Capture the cell that displays the provided text and extract its (x, y) central coordinate. 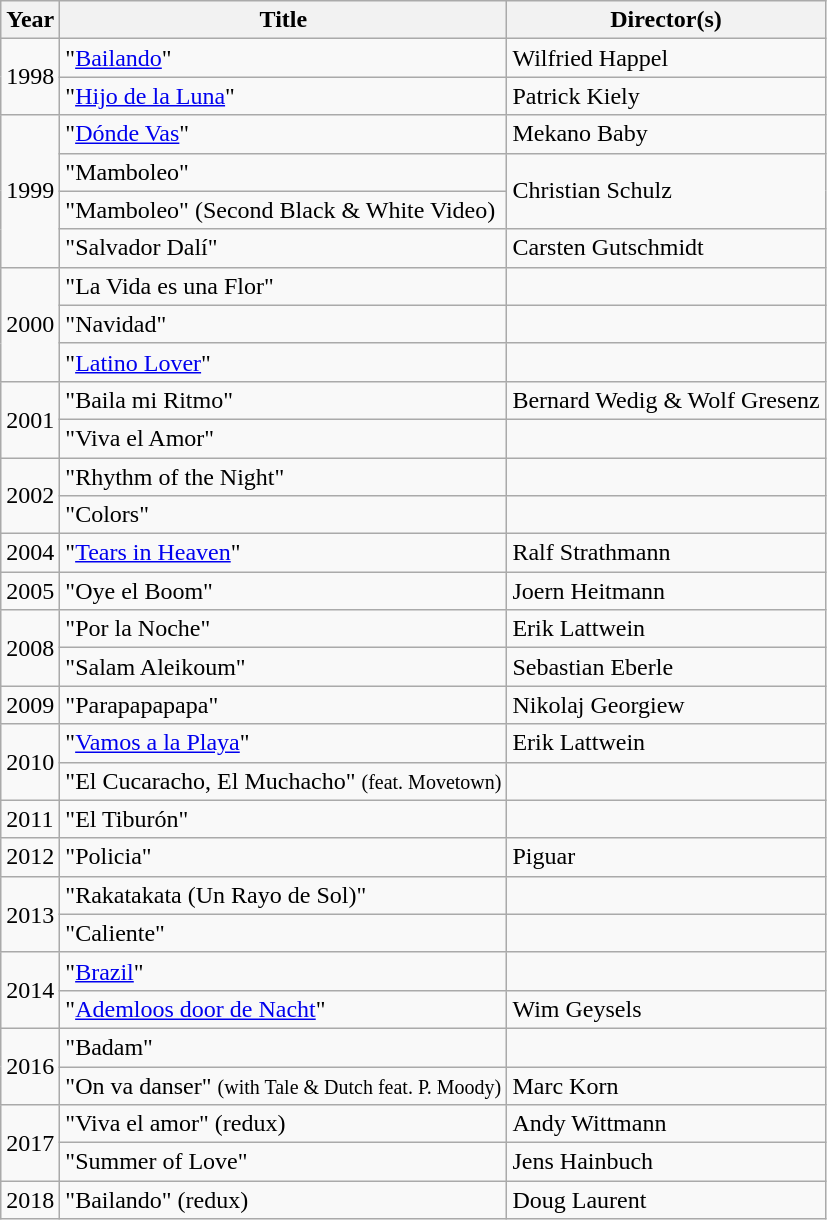
"Ademloos door de Nacht" (284, 1009)
2000 (30, 324)
Mekano Baby (666, 134)
Piguar (666, 857)
"Viva el amor" (redux) (284, 1124)
2001 (30, 419)
"Latino Lover" (284, 362)
2004 (30, 553)
"Salvador Dalí" (284, 248)
"Salam Aleikoum" (284, 667)
2008 (30, 648)
Wim Geysels (666, 1009)
Joern Heitmann (666, 591)
2013 (30, 914)
2002 (30, 496)
"Policia" (284, 857)
"La Vida es una Flor" (284, 286)
"Mamboleo" (284, 172)
"Caliente" (284, 933)
"Tears in Heaven" (284, 553)
2009 (30, 705)
2005 (30, 591)
Director(s) (666, 20)
"Colors" (284, 515)
"Mamboleo" (Second Black & White Video) (284, 210)
"Por la Noche" (284, 629)
"Brazil" (284, 971)
"Parapapapapa" (284, 705)
"Viva el Amor" (284, 438)
"El Tiburón" (284, 819)
2016 (30, 1066)
1998 (30, 77)
2012 (30, 857)
Sebastian Eberle (666, 667)
"Rakatakata (Un Rayo de Sol)" (284, 895)
Ralf Strathmann (666, 553)
"On va danser" (with Tale & Dutch feat. P. Moody) (284, 1085)
Nikolaj Georgiew (666, 705)
Andy Wittmann (666, 1124)
Doug Laurent (666, 1200)
Carsten Gutschmidt (666, 248)
2011 (30, 819)
Christian Schulz (666, 191)
"Bailando" (redux) (284, 1200)
Year (30, 20)
Patrick Kiely (666, 96)
2017 (30, 1143)
Wilfried Happel (666, 58)
Bernard Wedig & Wolf Gresenz (666, 400)
"Dónde Vas" (284, 134)
2014 (30, 990)
"Summer of Love" (284, 1162)
2018 (30, 1200)
"Vamos a la Playa" (284, 743)
"Hijo de la Luna" (284, 96)
"El Cucaracho, El Muchacho" (feat. Movetown) (284, 781)
2010 (30, 762)
Jens Hainbuch (666, 1162)
Marc Korn (666, 1085)
Title (284, 20)
"Rhythm of the Night" (284, 477)
1999 (30, 191)
"Navidad" (284, 324)
"Badam" (284, 1047)
"Bailando" (284, 58)
"Baila mi Ritmo" (284, 400)
"Oye el Boom" (284, 591)
